Determine the [x, y] coordinate at the center of the cell enclosing the given text.  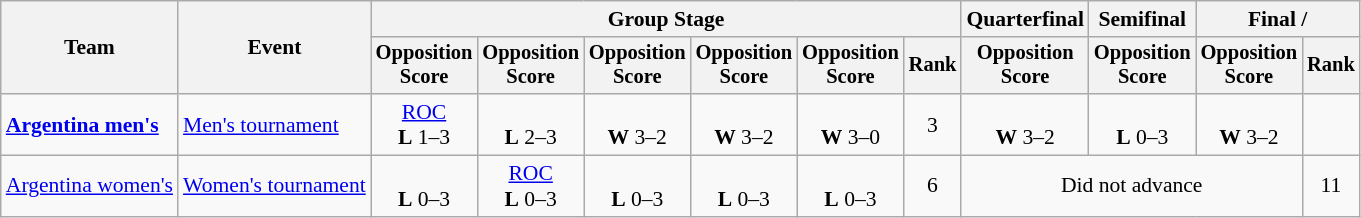
Team [90, 48]
Group Stage [666, 19]
6 [933, 186]
Did not advance [1132, 186]
ROCL 1–3 [424, 124]
Men's tournament [274, 124]
11 [1331, 186]
Event [274, 48]
Semifinal [1142, 19]
Final / [1278, 19]
Argentina men's [90, 124]
ROCL 0–3 [530, 186]
L 2–3 [530, 124]
Quarterfinal [1025, 19]
W 3–0 [850, 124]
Women's tournament [274, 186]
Argentina women's [90, 186]
3 [933, 124]
